Output the (x, y) coordinate of the center of the cell containing the given text.  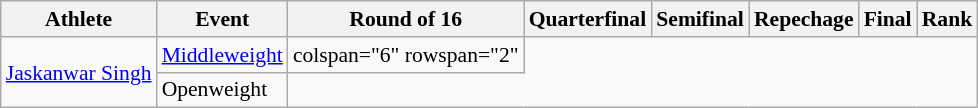
Rank (948, 19)
Semifinal (700, 19)
Jaskanwar Singh (79, 72)
Quarterfinal (588, 19)
Middleweight (222, 55)
colspan="6" rowspan="2" (406, 55)
Athlete (79, 19)
Openweight (222, 90)
Round of 16 (406, 19)
Repechage (804, 19)
Final (888, 19)
Event (222, 19)
